For the text-containing cell, return its midpoint in (X, Y) coordinate format. 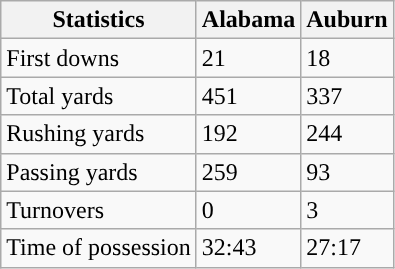
93 (347, 172)
Time of possession (99, 248)
244 (347, 134)
259 (248, 172)
Auburn (347, 20)
First downs (99, 58)
337 (347, 96)
Rushing yards (99, 134)
18 (347, 58)
0 (248, 210)
21 (248, 58)
3 (347, 210)
Statistics (99, 20)
Turnovers (99, 210)
Passing yards (99, 172)
Total yards (99, 96)
Alabama (248, 20)
27:17 (347, 248)
451 (248, 96)
32:43 (248, 248)
192 (248, 134)
